Pinpoint the cell where the given text exists, returning its [x, y] midpoint coordinate. 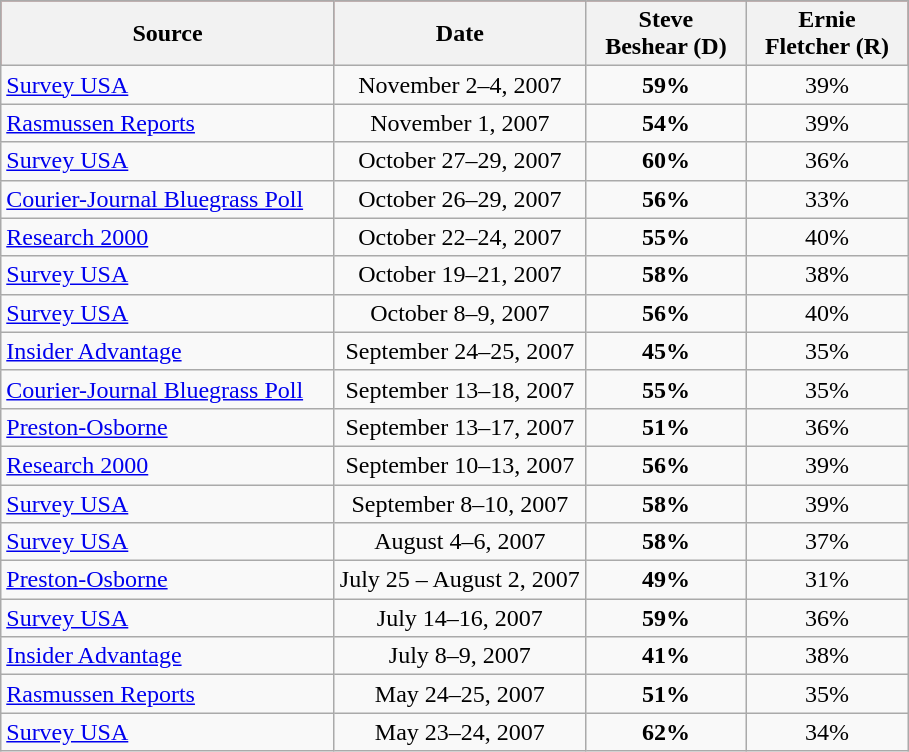
ErnieFletcher (R) [826, 34]
September 13–18, 2007 [460, 389]
September 8–10, 2007 [460, 503]
July 14–16, 2007 [460, 618]
45% [666, 351]
October 22–24, 2007 [460, 237]
Source [168, 34]
July 8–9, 2007 [460, 656]
November 1, 2007 [460, 123]
41% [666, 656]
62% [666, 732]
Date [460, 34]
October 8–9, 2007 [460, 313]
October 27–29, 2007 [460, 161]
May 24–25, 2007 [460, 694]
60% [666, 161]
September 13–17, 2007 [460, 427]
October 19–21, 2007 [460, 275]
September 24–25, 2007 [460, 351]
November 2–4, 2007 [460, 85]
37% [826, 542]
49% [666, 580]
54% [666, 123]
31% [826, 580]
33% [826, 199]
August 4–6, 2007 [460, 542]
34% [826, 732]
September 10–13, 2007 [460, 465]
October 26–29, 2007 [460, 199]
SteveBeshear (D) [666, 34]
May 23–24, 2007 [460, 732]
July 25 – August 2, 2007 [460, 580]
